Extract the (X, Y) coordinate from the center of the cell holding the provided text.  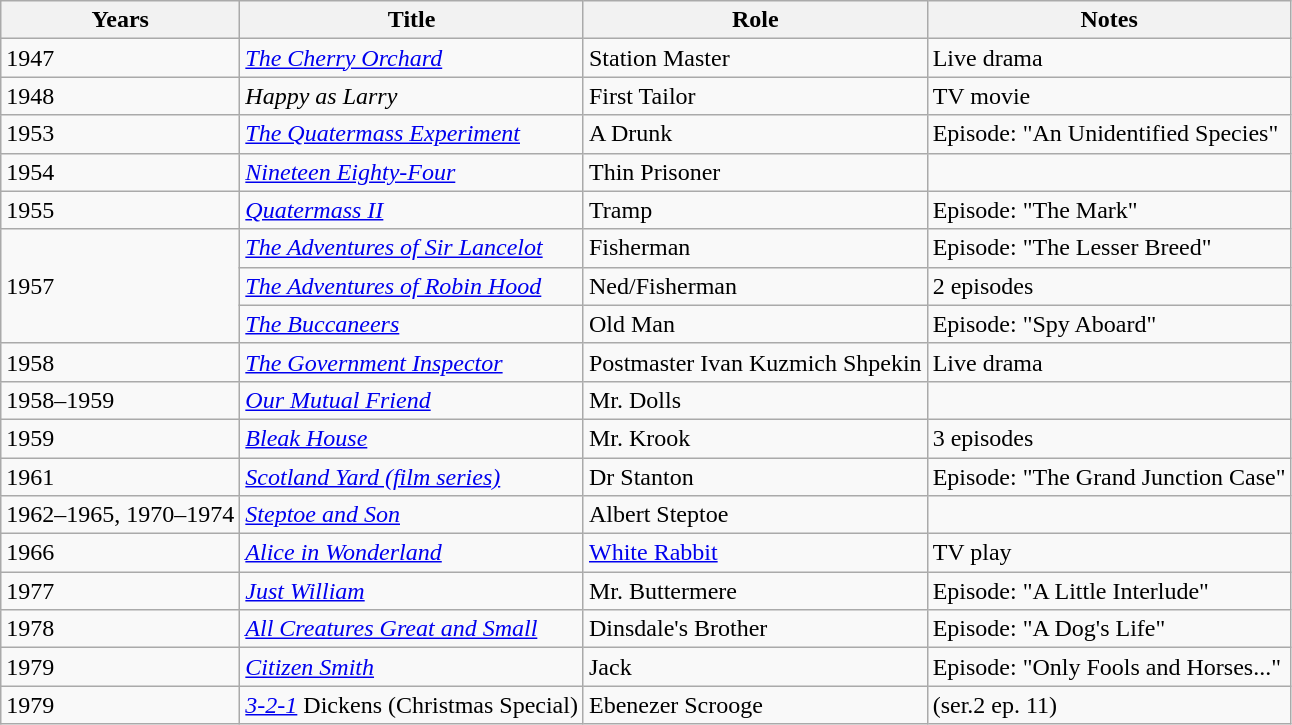
Dinsdale's Brother (755, 629)
Ned/Fisherman (755, 286)
Scotland Yard (film series) (412, 477)
Notes (1109, 20)
Episode: "An Unidentified Species" (1109, 134)
Station Master (755, 58)
Thin Prisoner (755, 172)
1953 (120, 134)
White Rabbit (755, 553)
Steptoe and Son (412, 515)
2 episodes (1109, 286)
First Tailor (755, 96)
Mr. Dolls (755, 400)
A Drunk (755, 134)
Albert Steptoe (755, 515)
Episode: "Only Fools and Horses..." (1109, 667)
Tramp (755, 210)
Citizen Smith (412, 667)
1948 (120, 96)
Mr. Buttermere (755, 591)
3-2-1 Dickens (Christmas Special) (412, 705)
Episode: "The Mark" (1109, 210)
Bleak House (412, 438)
1957 (120, 286)
Fisherman (755, 248)
All Creatures Great and Small (412, 629)
Dr Stanton (755, 477)
The Buccaneers (412, 324)
1958 (120, 362)
3 episodes (1109, 438)
Quatermass II (412, 210)
Role (755, 20)
Ebenezer Scrooge (755, 705)
The Adventures of Robin Hood (412, 286)
Episode: "Spy Aboard" (1109, 324)
The Cherry Orchard (412, 58)
1978 (120, 629)
Episode: "The Grand Junction Case" (1109, 477)
The Government Inspector (412, 362)
Title (412, 20)
1959 (120, 438)
Episode: "A Dog's Life" (1109, 629)
1962–1965, 1970–1974 (120, 515)
Old Man (755, 324)
1961 (120, 477)
1958–1959 (120, 400)
Postmaster Ivan Kuzmich Shpekin (755, 362)
TV movie (1109, 96)
The Adventures of Sir Lancelot (412, 248)
Happy as Larry (412, 96)
The Quatermass Experiment (412, 134)
Just William (412, 591)
Mr. Krook (755, 438)
Years (120, 20)
1954 (120, 172)
Our Mutual Friend (412, 400)
Jack (755, 667)
Alice in Wonderland (412, 553)
1955 (120, 210)
(ser.2 ep. 11) (1109, 705)
TV play (1109, 553)
1947 (120, 58)
Episode: "The Lesser Breed" (1109, 248)
1977 (120, 591)
Episode: "A Little Interlude" (1109, 591)
1966 (120, 553)
Nineteen Eighty-Four (412, 172)
